Scan for the cell matching the given text and deliver its [x, y] coordinate at center. 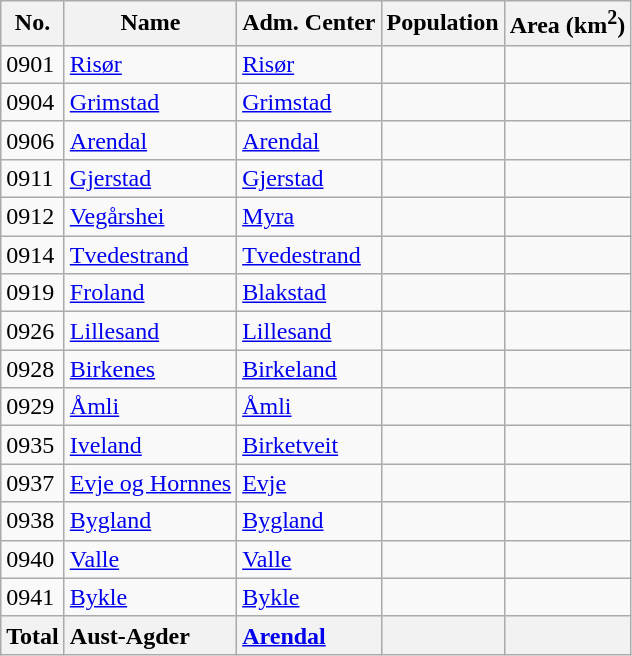
Aust-Agder [150, 635]
Evje og Hornnes [150, 483]
Iveland [150, 445]
0906 [33, 140]
Birketveit [309, 445]
Evje [309, 483]
Name [150, 24]
Population [442, 24]
0938 [33, 521]
Vegårshei [150, 217]
0928 [33, 369]
0940 [33, 559]
0914 [33, 255]
0941 [33, 597]
0937 [33, 483]
0912 [33, 217]
Birkeland [309, 369]
0904 [33, 102]
0919 [33, 293]
0901 [33, 64]
0935 [33, 445]
Area (km2) [568, 24]
Blakstad [309, 293]
0911 [33, 178]
Adm. Center [309, 24]
No. [33, 24]
Myra [309, 217]
0926 [33, 331]
Total [33, 635]
Froland [150, 293]
Birkenes [150, 369]
0929 [33, 407]
